Scan for the cell matching the given text and deliver its [X, Y] coordinate at center. 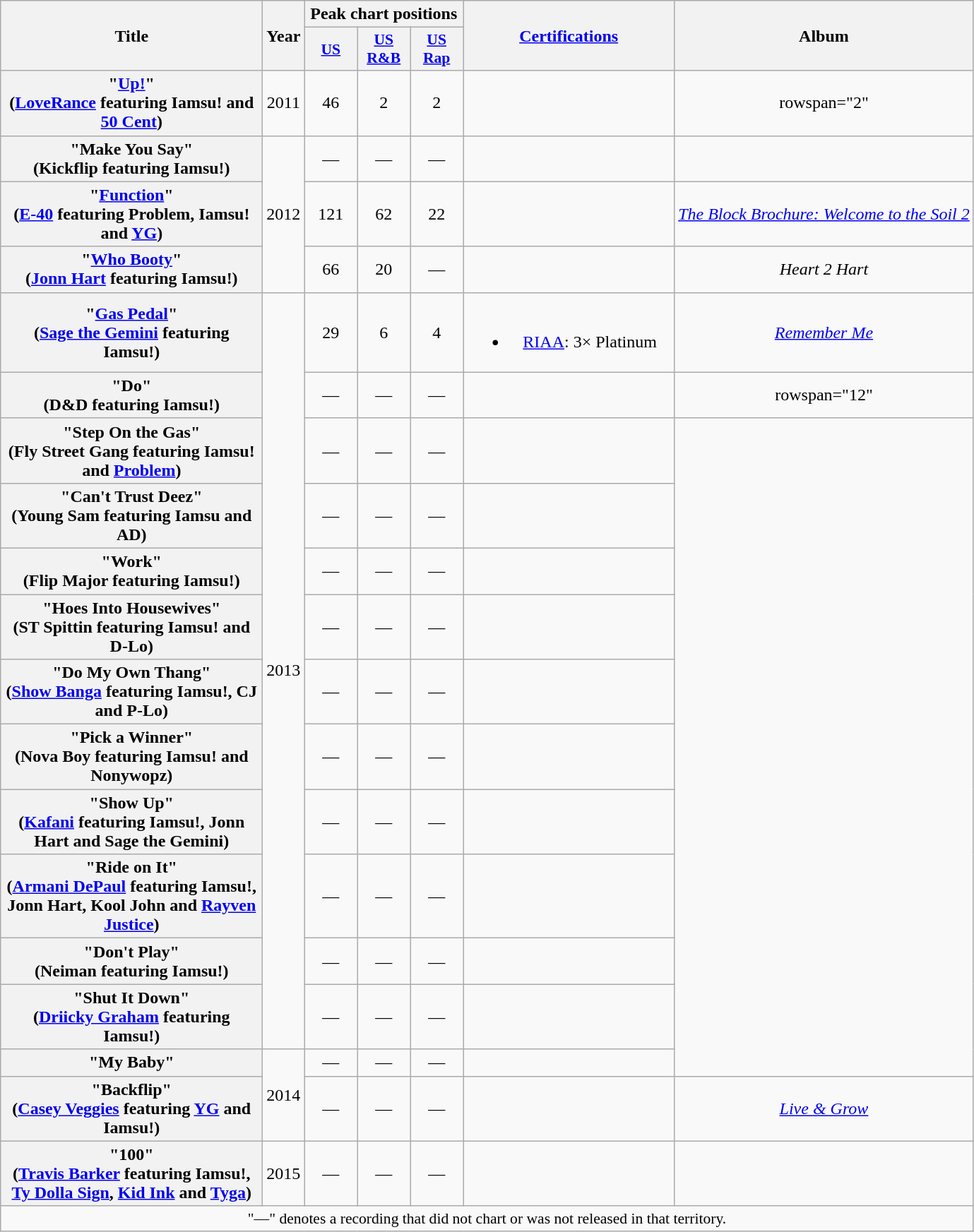
2011 [284, 103]
rowspan="2" [824, 103]
Album [824, 35]
Heart 2 Hart [824, 270]
USRap [436, 49]
RIAA: 3× Platinum [569, 332]
2013 [284, 671]
"Make You Say"(Kickflip featuring Iamsu!) [131, 158]
22 [436, 214]
"Up!"(LoveRance featuring Iamsu! and 50 Cent) [131, 103]
Certifications [569, 35]
"Do My Own Thang"(Show Banga featuring Iamsu!, CJ and P-Lo) [131, 692]
US [331, 49]
Year [284, 35]
rowspan="12" [824, 395]
"Pick a Winner"(Nova Boy featuring Iamsu! and Nonywopz) [131, 757]
"Step On the Gas"(Fly Street Gang featuring Iamsu! and Problem) [131, 450]
"Gas Pedal"(Sage the Gemini featuring Iamsu!) [131, 332]
"Function"(E-40 featuring Problem, Iamsu! and YG) [131, 214]
2015 [284, 1173]
121 [331, 214]
"Show Up"(Kafani featuring Iamsu!, Jonn Hart and Sage the Gemini) [131, 822]
"Don't Play"(Neiman featuring Iamsu!) [131, 962]
62 [384, 214]
2012 [284, 214]
Peak chart positions [384, 14]
Title [131, 35]
"—" denotes a recording that did not chart or was not released in that territory. [487, 1219]
66 [331, 270]
"Ride on It"(Armani DePaul featuring Iamsu!, Jonn Hart, Kool John and Rayven Justice) [131, 897]
"My Baby" [131, 1063]
"Work"(Flip Major featuring Iamsu!) [131, 570]
"Can't Trust Deez"(Young Sam featuring Iamsu and AD) [131, 515]
USR&B [384, 49]
46 [331, 103]
2014 [284, 1095]
"Who Booty"(Jonn Hart featuring Iamsu!) [131, 270]
"Hoes Into Housewives"(ST Spittin featuring Iamsu! and D-Lo) [131, 627]
The Block Brochure: Welcome to the Soil 2 [824, 214]
Live & Grow [824, 1108]
Remember Me [824, 332]
29 [331, 332]
"Shut It Down"(Driicky Graham featuring Iamsu!) [131, 1017]
"100"(Travis Barker featuring Iamsu!, Ty Dolla Sign, Kid Ink and Tyga) [131, 1173]
"Do"(D&D featuring Iamsu!) [131, 395]
6 [384, 332]
4 [436, 332]
20 [384, 270]
"Backflip"(Casey Veggies featuring YG and Iamsu!) [131, 1108]
